Return [x, y] of the center of cell containing provided text 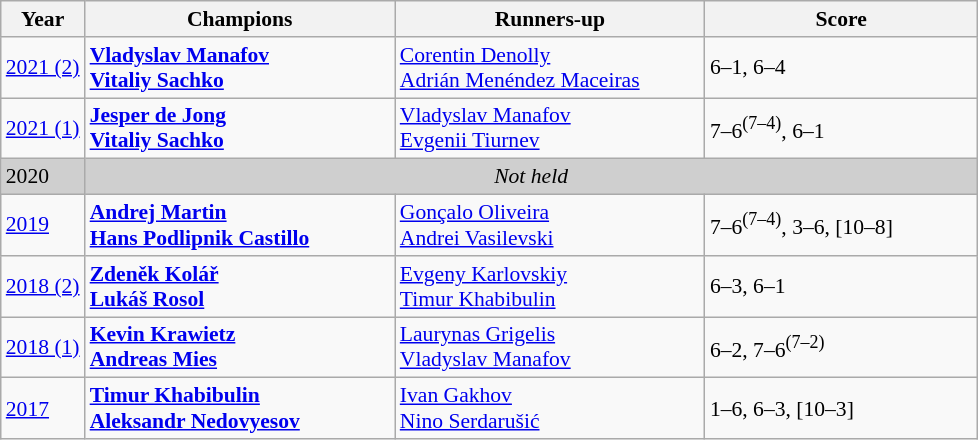
Year [43, 19]
Vladyslav Manafov Vitaliy Sachko [240, 68]
Andrej Martin Hans Podlipnik Castillo [240, 226]
Gonçalo Oliveira Andrei Vasilevski [550, 226]
Champions [240, 19]
Runners-up [550, 19]
7–6(7–4), 3–6, [10–8] [842, 226]
2020 [43, 177]
Evgeny Karlovskiy Timur Khabibulin [550, 286]
Score [842, 19]
2021 (1) [43, 128]
Timur Khabibulin Aleksandr Nedovyesov [240, 408]
Ivan Gakhov Nino Serdarušić [550, 408]
7–6(7–4), 6–1 [842, 128]
Laurynas Grigelis Vladyslav Manafov [550, 348]
2018 (1) [43, 348]
2021 (2) [43, 68]
Corentin Denolly Adrián Menéndez Maceiras [550, 68]
Kevin Krawietz Andreas Mies [240, 348]
Not held [532, 177]
Jesper de Jong Vitaliy Sachko [240, 128]
6–2, 7–6(7–2) [842, 348]
6–3, 6–1 [842, 286]
6–1, 6–4 [842, 68]
Vladyslav Manafov Evgenii Tiurnev [550, 128]
2018 (2) [43, 286]
2017 [43, 408]
2019 [43, 226]
1–6, 6–3, [10–3] [842, 408]
Zdeněk Kolář Lukáš Rosol [240, 286]
